Extract the [X, Y] coordinate from the center of the cell holding the provided text.  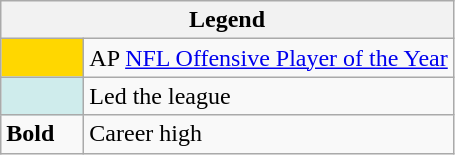
Career high [268, 134]
Bold [42, 134]
Legend [228, 20]
AP NFL Offensive Player of the Year [268, 58]
Led the league [268, 96]
